Detect which cell encompasses the target text, then output its [x, y] center coordinate. 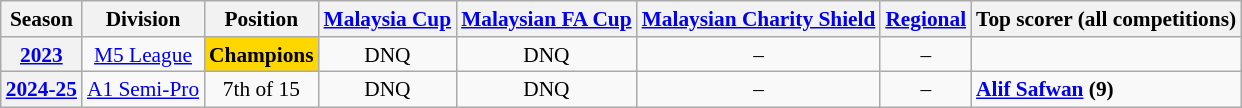
A1 Semi-Pro [143, 90]
Malaysian Charity Shield [759, 19]
Position [261, 19]
Season [42, 19]
2023 [42, 55]
Champions [261, 55]
Alif Safwan (9) [1106, 90]
7th of 15 [261, 90]
Malaysia Cup [388, 19]
Division [143, 19]
2024-25 [42, 90]
Regional [926, 19]
Top scorer (all competitions) [1106, 19]
Malaysian FA Cup [546, 19]
M5 League [143, 55]
